Detect which cell encompasses the target text, then output its [X, Y] center coordinate. 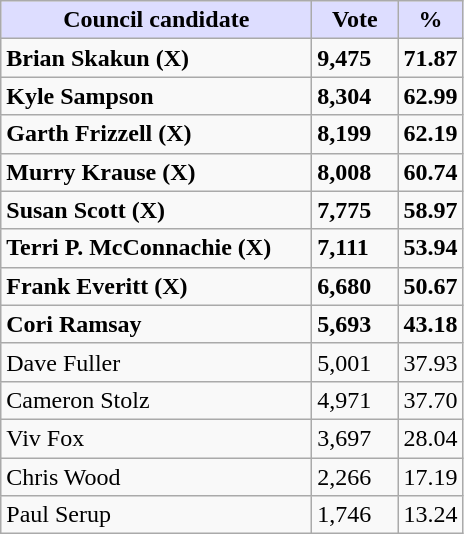
6,680 [355, 286]
Brian Skakun (X) [156, 58]
% [430, 20]
53.94 [430, 248]
7,775 [355, 210]
7,111 [355, 248]
Frank Everitt (X) [156, 286]
Viv Fox [156, 438]
8,199 [355, 134]
43.18 [430, 324]
71.87 [430, 58]
Chris Wood [156, 477]
13.24 [430, 515]
3,697 [355, 438]
5,001 [355, 362]
17.19 [430, 477]
Cameron Stolz [156, 400]
Terri P. McConnachie (X) [156, 248]
62.19 [430, 134]
9,475 [355, 58]
Dave Fuller [156, 362]
62.99 [430, 96]
Garth Frizzell (X) [156, 134]
Murry Krause (X) [156, 172]
Susan Scott (X) [156, 210]
28.04 [430, 438]
60.74 [430, 172]
Kyle Sampson [156, 96]
8,304 [355, 96]
5,693 [355, 324]
2,266 [355, 477]
4,971 [355, 400]
Cori Ramsay [156, 324]
37.93 [430, 362]
1,746 [355, 515]
Vote [355, 20]
Council candidate [156, 20]
Paul Serup [156, 515]
8,008 [355, 172]
58.97 [430, 210]
50.67 [430, 286]
37.70 [430, 400]
